Scan for the cell matching the given text and deliver its [X, Y] coordinate at center. 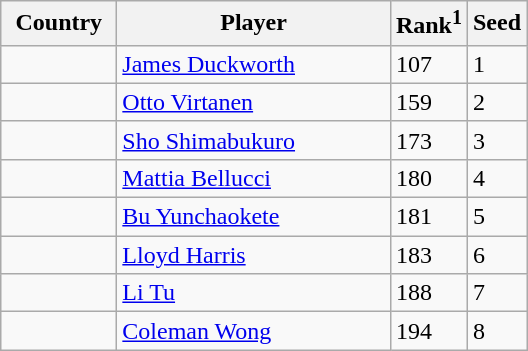
Player [254, 24]
188 [428, 293]
1 [496, 64]
180 [428, 178]
7 [496, 293]
James Duckworth [254, 64]
194 [428, 331]
5 [496, 217]
Country [59, 24]
Lloyd Harris [254, 255]
Sho Shimabukuro [254, 140]
Seed [496, 24]
Rank1 [428, 24]
107 [428, 64]
159 [428, 102]
4 [496, 178]
Mattia Bellucci [254, 178]
8 [496, 331]
Otto Virtanen [254, 102]
Li Tu [254, 293]
183 [428, 255]
173 [428, 140]
3 [496, 140]
Bu Yunchaokete [254, 217]
6 [496, 255]
Coleman Wong [254, 331]
2 [496, 102]
181 [428, 217]
